Identify which cell holds the provided text, then report its [x, y] central coordinate. 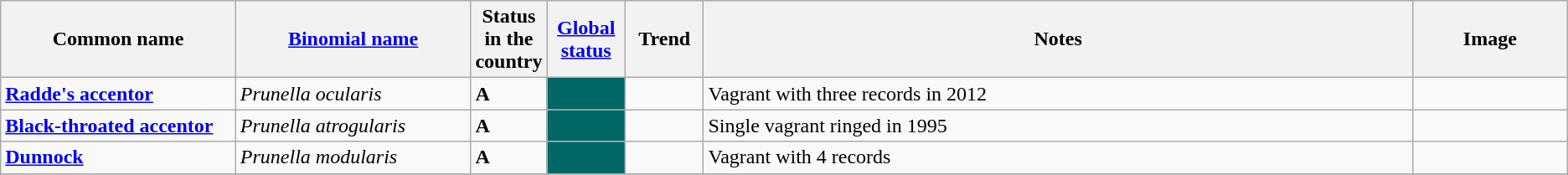
Image [1489, 39]
Single vagrant ringed in 1995 [1058, 126]
Vagrant with 4 records [1058, 157]
Trend [664, 39]
Prunella modularis [353, 157]
Status in the country [509, 39]
Binomial name [353, 39]
Notes [1058, 39]
Common name [119, 39]
Radde's accentor [119, 94]
Dunnock [119, 157]
Black-throated accentor [119, 126]
Global status [586, 39]
Vagrant with three records in 2012 [1058, 94]
Prunella atrogularis [353, 126]
Prunella ocularis [353, 94]
